Find where the given text appears and provide that cell's center as [x, y] coordinate. 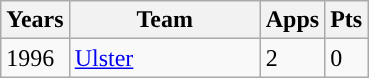
Team [164, 20]
Pts [346, 20]
0 [346, 58]
1996 [35, 58]
2 [292, 58]
Ulster [164, 58]
Years [35, 20]
Apps [292, 20]
